Pinpoint the cell where the given text exists, returning its [X, Y] midpoint coordinate. 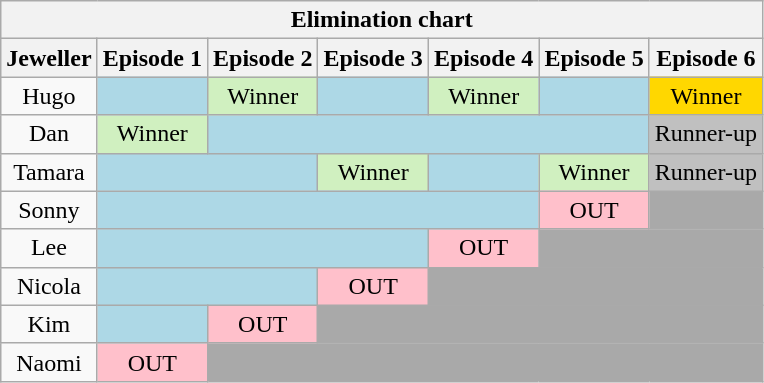
Episode 5 [594, 58]
Hugo [49, 96]
Nicola [49, 286]
Naomi [49, 362]
Episode 3 [373, 58]
Lee [49, 248]
Dan [49, 134]
Episode 1 [152, 58]
Kim [49, 324]
Tamara [49, 172]
Sonny [49, 210]
Episode 4 [483, 58]
Episode 6 [706, 58]
Jeweller [49, 58]
Episode 2 [263, 58]
Elimination chart [382, 20]
